Extract the (X, Y) coordinate from the center of the cell holding the provided text.  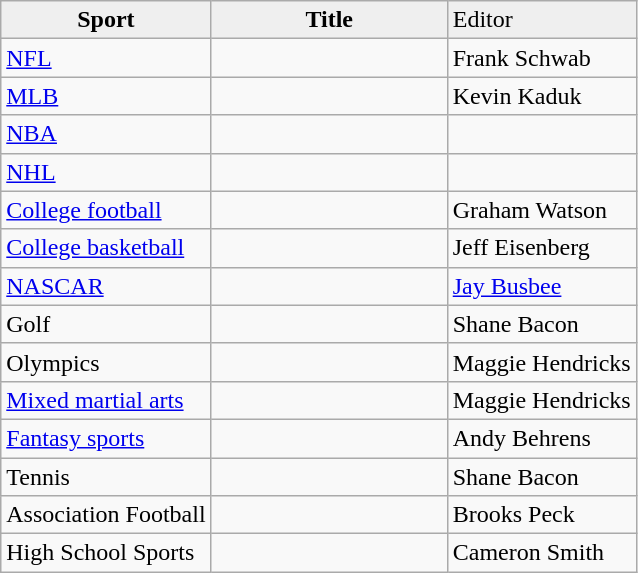
Association Football (106, 515)
Kevin Kaduk (542, 96)
NFL (106, 58)
Frank Schwab (542, 58)
Title (329, 20)
College football (106, 210)
Fantasy sports (106, 438)
High School Sports (106, 553)
Jay Busbee (542, 286)
College basketball (106, 248)
Graham Watson (542, 210)
NBA (106, 134)
Jeff Eisenberg (542, 248)
Olympics (106, 362)
Andy Behrens (542, 438)
NASCAR (106, 286)
NHL (106, 172)
Golf (106, 324)
Tennis (106, 477)
Mixed martial arts (106, 400)
Sport (106, 20)
Cameron Smith (542, 553)
Brooks Peck (542, 515)
Editor (542, 20)
MLB (106, 96)
